Extract the [X, Y] coordinate from the center of the cell holding the provided text.  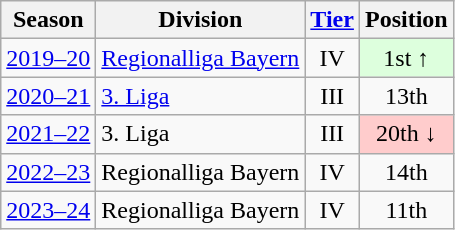
Division [200, 20]
11th [406, 210]
14th [406, 172]
Season [48, 20]
2022–23 [48, 172]
Tier [332, 20]
20th ↓ [406, 134]
13th [406, 96]
1st ↑ [406, 58]
2020–21 [48, 96]
Position [406, 20]
2021–22 [48, 134]
2023–24 [48, 210]
2019–20 [48, 58]
